From the cell containing the given text, extract its center point as [x, y] coordinate. 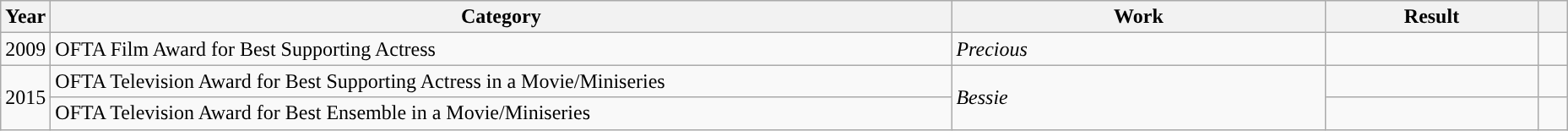
Category [502, 17]
OFTA Television Award for Best Ensemble in a Movie/Miniseries [502, 113]
OFTA Film Award for Best Supporting Actress [502, 49]
2009 [25, 49]
2015 [25, 97]
Year [25, 17]
Bessie [1138, 97]
Result [1432, 17]
OFTA Television Award for Best Supporting Actress in a Movie/Miniseries [502, 81]
Work [1138, 17]
Precious [1138, 49]
